Search for the cell housing the specified text and yield its (x, y) center coordinate. 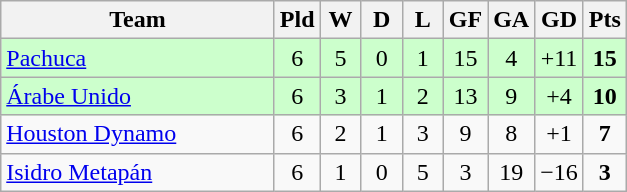
Pld (297, 20)
8 (512, 134)
10 (604, 96)
Pts (604, 20)
19 (512, 172)
Isidro Metapán (138, 172)
D (382, 20)
GF (465, 20)
Pachuca (138, 58)
Houston Dynamo (138, 134)
GA (512, 20)
−16 (560, 172)
+4 (560, 96)
13 (465, 96)
Team (138, 20)
+11 (560, 58)
GD (560, 20)
W (340, 20)
Árabe Unido (138, 96)
4 (512, 58)
L (422, 20)
7 (604, 134)
+1 (560, 134)
